Pinpoint the cell where the given text exists, returning its [X, Y] midpoint coordinate. 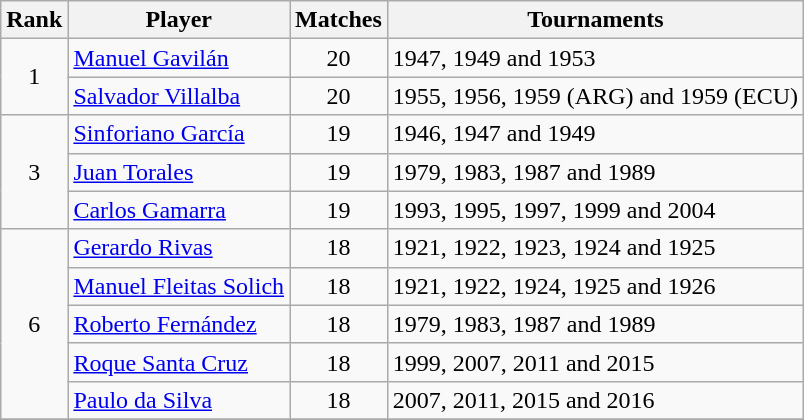
Salvador Villalba [179, 96]
Roberto Fernández [179, 324]
1993, 1995, 1997, 1999 and 2004 [595, 210]
2007, 2011, 2015 and 2016 [595, 400]
Rank [34, 20]
Gerardo Rivas [179, 248]
Manuel Fleitas Solich [179, 286]
Tournaments [595, 20]
Carlos Gamarra [179, 210]
Player [179, 20]
6 [34, 324]
1999, 2007, 2011 and 2015 [595, 362]
Matches [339, 20]
1947, 1949 and 1953 [595, 58]
Juan Torales [179, 172]
1955, 1956, 1959 (ARG) and 1959 (ECU) [595, 96]
1921, 1922, 1923, 1924 and 1925 [595, 248]
Manuel Gavilán [179, 58]
1946, 1947 and 1949 [595, 134]
1921, 1922, 1924, 1925 and 1926 [595, 286]
1 [34, 77]
Roque Santa Cruz [179, 362]
Sinforiano García [179, 134]
Paulo da Silva [179, 400]
3 [34, 172]
